Locate the cell with the specified text and output its (x, y) center coordinate. 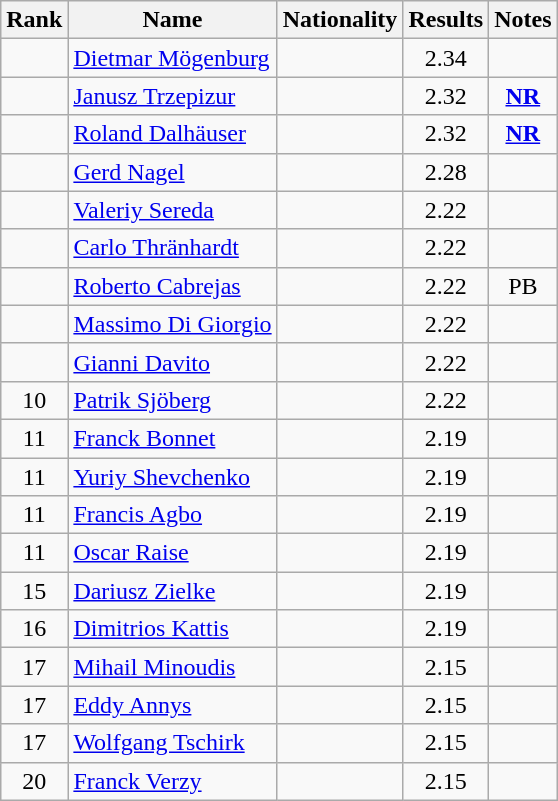
Patrik Sjöberg (172, 400)
Roland Dalhäuser (172, 134)
Gerd Nagel (172, 172)
Results (446, 20)
Janusz Trzepizur (172, 96)
Wolfgang Tschirk (172, 743)
2.28 (446, 172)
Carlo Thränhardt (172, 248)
Rank (34, 20)
Franck Verzy (172, 781)
Dariusz Zielke (172, 591)
Dietmar Mögenburg (172, 58)
10 (34, 400)
Name (172, 20)
16 (34, 629)
Francis Agbo (172, 515)
20 (34, 781)
Massimo Di Giorgio (172, 324)
Mihail Minoudis (172, 667)
Dimitrios Kattis (172, 629)
15 (34, 591)
Valeriy Sereda (172, 210)
Nationality (340, 20)
Eddy Annys (172, 705)
Notes (523, 20)
PB (523, 286)
Roberto Cabrejas (172, 286)
2.34 (446, 58)
Oscar Raise (172, 553)
Gianni Davito (172, 362)
Franck Bonnet (172, 438)
Yuriy Shevchenko (172, 477)
